Extract the [x, y] coordinate from the center of the cell holding the provided text.  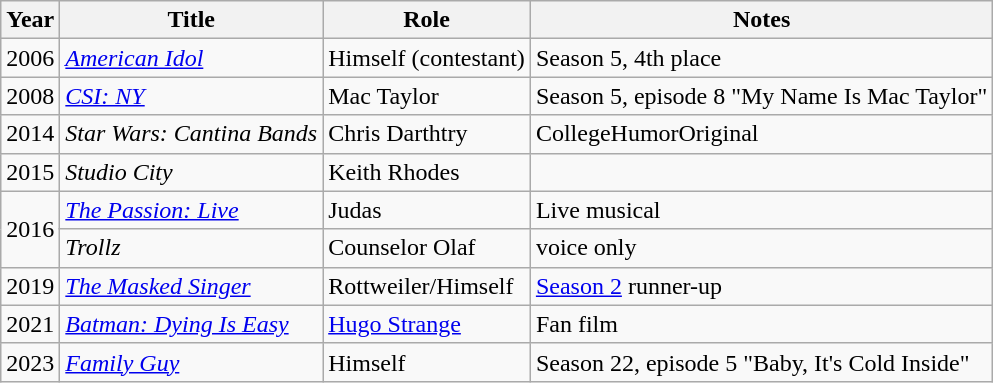
Himself [427, 362]
Counselor Olaf [427, 248]
Live musical [761, 210]
2019 [30, 286]
2021 [30, 324]
2006 [30, 58]
voice only [761, 248]
2016 [30, 229]
Title [192, 20]
Role [427, 20]
American Idol [192, 58]
Judas [427, 210]
Himself (contestant) [427, 58]
Keith Rhodes [427, 172]
Rottweiler/Himself [427, 286]
Star Wars: Cantina Bands [192, 134]
2014 [30, 134]
Mac Taylor [427, 96]
Season 5, 4th place [761, 58]
Trollz [192, 248]
CollegeHumorOriginal [761, 134]
The Masked Singer [192, 286]
Batman: Dying Is Easy [192, 324]
Studio City [192, 172]
Year [30, 20]
Season 2 runner-up [761, 286]
Season 5, episode 8 "My Name Is Mac Taylor" [761, 96]
Notes [761, 20]
2008 [30, 96]
Family Guy [192, 362]
2015 [30, 172]
Chris Darthtry [427, 134]
The Passion: Live [192, 210]
Hugo Strange [427, 324]
2023 [30, 362]
CSI: NY [192, 96]
Season 22, episode 5 "Baby, It's Cold Inside" [761, 362]
Fan film [761, 324]
